Locate the cell with the specified text and output its (X, Y) center coordinate. 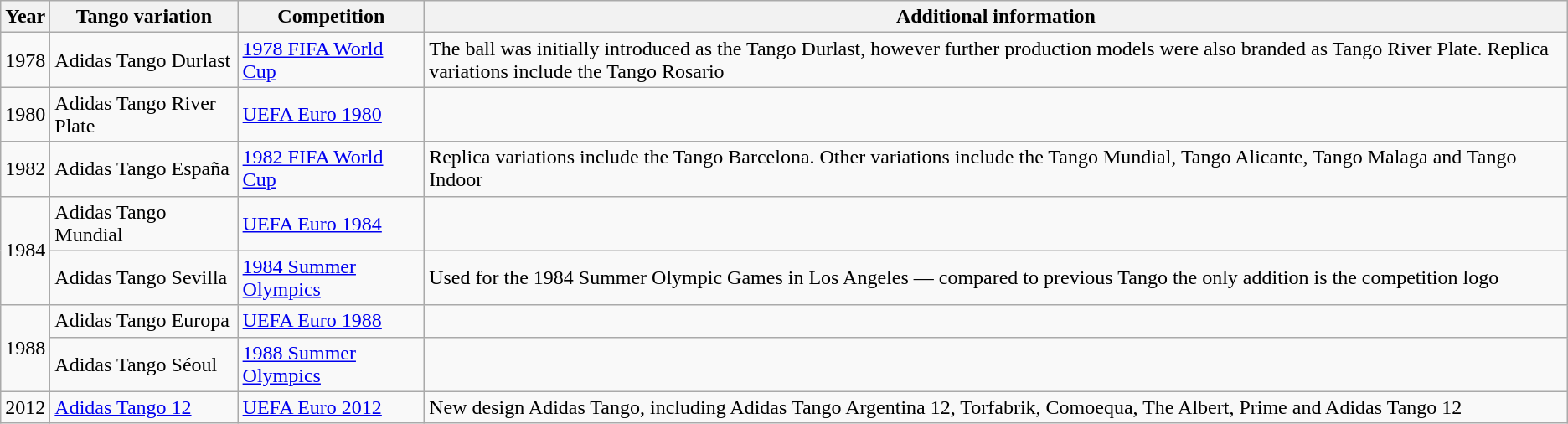
Competition (332, 17)
1980 (25, 114)
Adidas Tango España (144, 169)
New design Adidas Tango, including Adidas Tango Argentina 12, Torfabrik, Comoequa, The Albert, Prime and Adidas Tango 12 (997, 407)
Adidas Tango River Plate (144, 114)
Tango variation (144, 17)
Adidas Tango 12 (144, 407)
2012 (25, 407)
Adidas Tango Durlast (144, 60)
Adidas Tango Europa (144, 321)
1988 (25, 349)
1984 (25, 251)
1978 FIFA World Cup (332, 60)
Replica variations include the Tango Barcelona. Other variations include the Tango Mundial, Tango Alicante, Tango Malaga and Tango Indoor (997, 169)
UEFA Euro 2012 (332, 407)
Adidas Tango Sevilla (144, 278)
1984 Summer Olympics (332, 278)
1982 (25, 169)
UEFA Euro 1980 (332, 114)
1978 (25, 60)
1982 FIFA World Cup (332, 169)
Additional information (997, 17)
Year (25, 17)
Used for the 1984 Summer Olympic Games in Los Angeles — compared to previous Tango the only addition is the competition logo (997, 278)
1988 Summer Olympics (332, 364)
Adidas Tango Mundial (144, 223)
Adidas Tango Séoul (144, 364)
UEFA Euro 1984 (332, 223)
UEFA Euro 1988 (332, 321)
